Output the [x, y] coordinate of the center of the cell containing the given text.  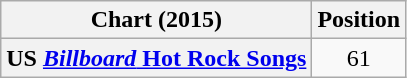
Chart (2015) [156, 20]
Position [359, 20]
US Billboard Hot Rock Songs [156, 58]
61 [359, 58]
